Provide the (x, y) coordinate of the cell's center where the given text is located.  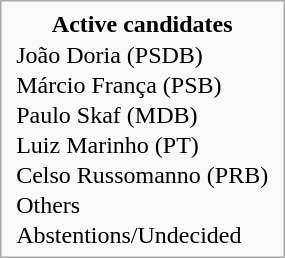
Abstentions/Undecided (142, 236)
João Doria (PSDB) (142, 56)
Others (142, 206)
Celso Russomanno (PRB) (142, 176)
Paulo Skaf (MDB) (142, 116)
Active candidates (142, 24)
Márcio França (PSB) (142, 86)
Luiz Marinho (PT) (142, 146)
